Extract the [x, y] coordinate from the center of the cell holding the provided text.  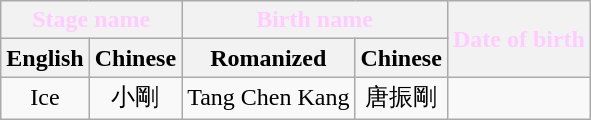
Birth name [315, 20]
Stage name [92, 20]
Date of birth [518, 39]
English [45, 58]
Tang Chen Kang [268, 98]
Romanized [268, 58]
小剛 [135, 98]
Ice [45, 98]
唐振剛 [401, 98]
